Determine the (X, Y) coordinate at the center of the cell enclosing the given text.  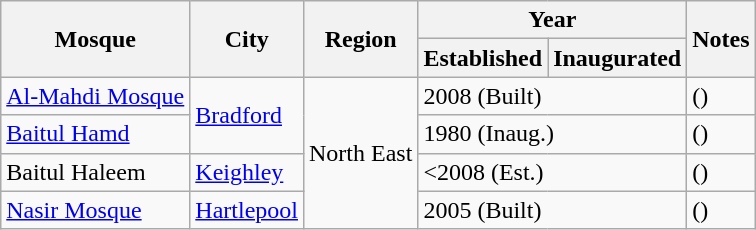
Bradford (247, 115)
Year (552, 20)
Nasir Mosque (96, 210)
2005 (Built) (552, 210)
Baitul Hamd (96, 134)
Established (483, 58)
Notes (721, 39)
Mosque (96, 39)
City (247, 39)
<2008 (Est.) (552, 172)
1980 (Inaug.) (552, 134)
Hartlepool (247, 210)
North East (360, 153)
Baitul Haleem (96, 172)
Inaugurated (618, 58)
Al-Mahdi Mosque (96, 96)
Region (360, 39)
2008 (Built) (552, 96)
Keighley (247, 172)
